Find where the given text appears and provide that cell's center as [x, y] coordinate. 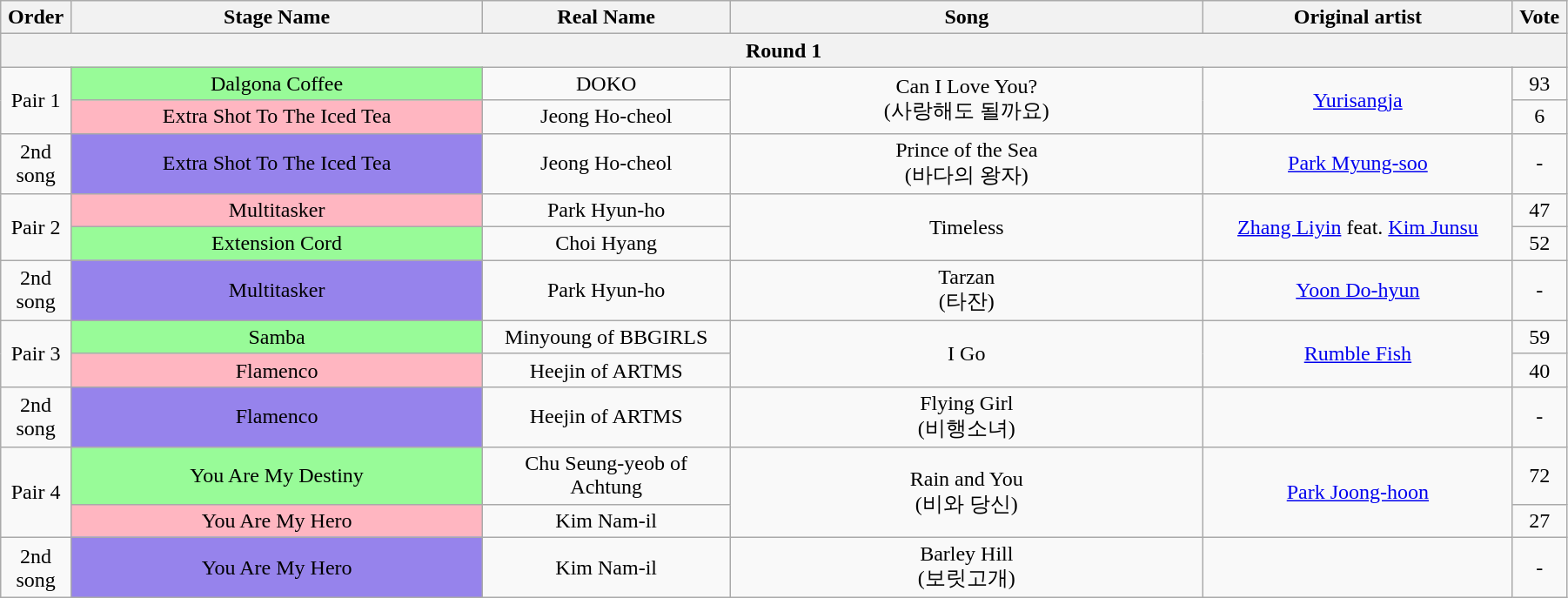
59 [1540, 337]
Yoon Do-hyun [1357, 291]
Original artist [1357, 17]
Choi Hyang [606, 244]
Pair 3 [37, 353]
Park Joong-hoon [1357, 493]
Barley Hill(보릿고개) [967, 568]
Chu Seung-yeob of Achtung [606, 475]
Extension Cord [277, 244]
Zhang Liyin feat. Kim Junsu [1357, 227]
Order [37, 17]
52 [1540, 244]
Tarzan(타잔) [967, 291]
Pair 4 [37, 493]
DOKO [606, 84]
Pair 2 [37, 227]
Stage Name [277, 17]
Vote [1540, 17]
Minyoung of BBGIRLS [606, 337]
I Go [967, 353]
Yurisangja [1357, 100]
Real Name [606, 17]
Prince of the Sea(바다의 왕자) [967, 164]
Dalgona Coffee [277, 84]
Song [967, 17]
Rain and You(비와 당신) [967, 493]
72 [1540, 475]
Timeless [967, 227]
Samba [277, 337]
Round 1 [784, 50]
6 [1540, 117]
47 [1540, 211]
Rumble Fish [1357, 353]
27 [1540, 521]
Park Myung-soo [1357, 164]
40 [1540, 370]
Can I Love You?(사랑해도 될까요) [967, 100]
Flying Girl(비행소녀) [967, 417]
You Are My Destiny [277, 475]
93 [1540, 84]
Pair 1 [37, 100]
